Provide the (x, y) coordinate of the cell's center where the given text is located.  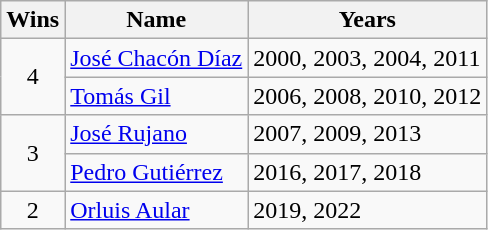
José Rujano (156, 134)
Tomás Gil (156, 96)
José Chacón Díaz (156, 58)
2019, 2022 (368, 210)
2007, 2009, 2013 (368, 134)
3 (33, 153)
Years (368, 20)
Wins (33, 20)
4 (33, 77)
2000, 2003, 2004, 2011 (368, 58)
Name (156, 20)
Orluis Aular (156, 210)
Pedro Gutiérrez (156, 172)
2006, 2008, 2010, 2012 (368, 96)
2 (33, 210)
2016, 2017, 2018 (368, 172)
